Find where the given text appears and provide that cell's center as [X, Y] coordinate. 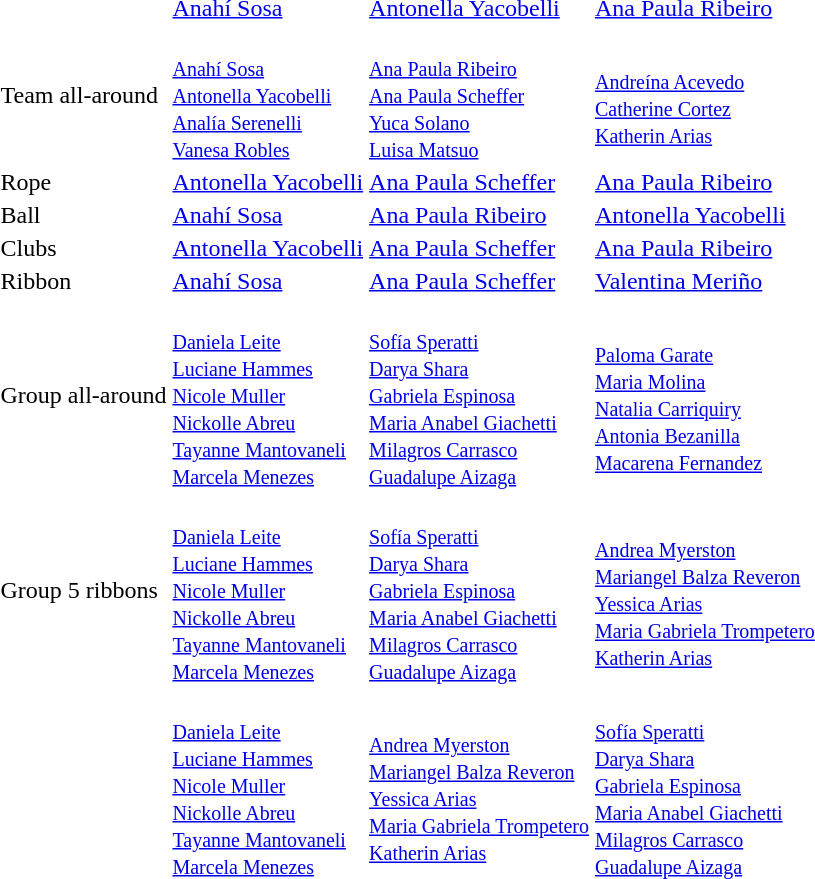
Ana Paula RibeiroAna Paula SchefferYuca SolanoLuisa Matsuo [480, 95]
Ana Paula Ribeiro [480, 215]
Anahí SosaAntonella YacobelliAnalía SerenelliVanesa Robles [268, 95]
